Scan for the cell matching the given text and deliver its (x, y) coordinate at center. 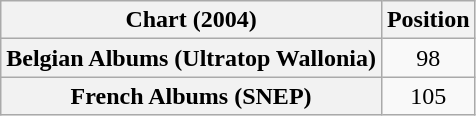
105 (428, 96)
Position (428, 20)
French Albums (SNEP) (192, 96)
Belgian Albums (Ultratop Wallonia) (192, 58)
Chart (2004) (192, 20)
98 (428, 58)
